Pinpoint the cell where the given text exists, returning its [x, y] midpoint coordinate. 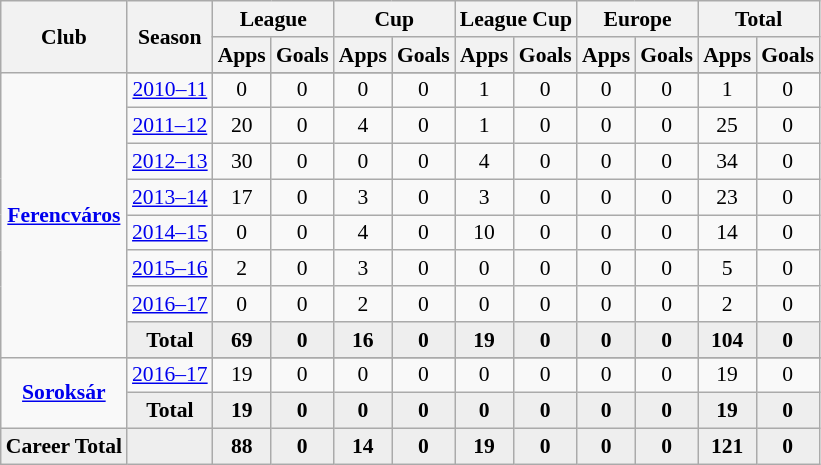
34 [727, 162]
Season [170, 36]
League [274, 19]
Career Total [64, 447]
Club [64, 36]
16 [363, 340]
2011–12 [170, 126]
25 [727, 126]
5 [727, 269]
League Cup [516, 19]
Cup [394, 19]
2013–14 [170, 197]
69 [242, 340]
Ferencváros [64, 214]
2012–13 [170, 162]
Soroksár [64, 392]
104 [727, 340]
2015–16 [170, 269]
88 [242, 447]
2010–11 [170, 90]
17 [242, 197]
2014–15 [170, 233]
20 [242, 126]
10 [484, 233]
30 [242, 162]
Europe [638, 19]
121 [727, 447]
23 [727, 197]
